Output the [X, Y] coordinate of the center of the cell containing the given text.  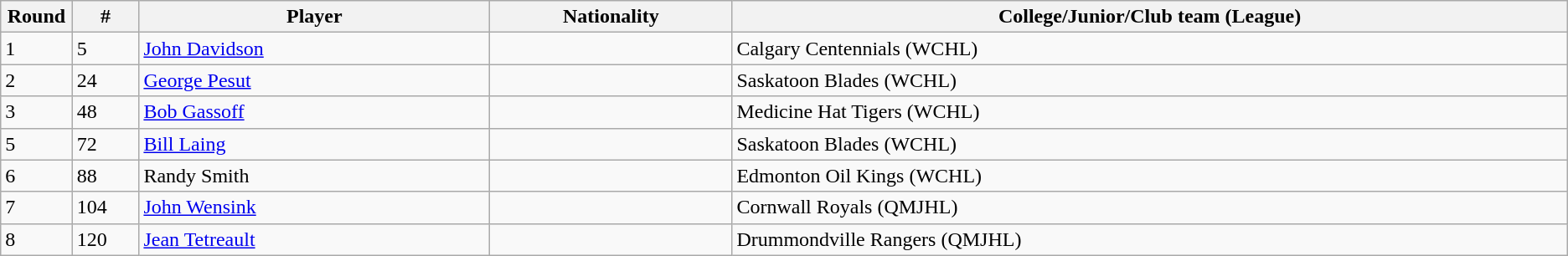
Nationality [611, 17]
120 [106, 239]
3 [37, 112]
7 [37, 207]
48 [106, 112]
2 [37, 80]
Medicine Hat Tigers (WCHL) [1149, 112]
John Wensink [315, 207]
88 [106, 176]
Edmonton Oil Kings (WCHL) [1149, 176]
Round [37, 17]
1 [37, 49]
24 [106, 80]
Randy Smith [315, 176]
Calgary Centennials (WCHL) [1149, 49]
72 [106, 144]
# [106, 17]
John Davidson [315, 49]
Jean Tetreault [315, 239]
104 [106, 207]
8 [37, 239]
Cornwall Royals (QMJHL) [1149, 207]
6 [37, 176]
Player [315, 17]
College/Junior/Club team (League) [1149, 17]
George Pesut [315, 80]
Bill Laing [315, 144]
Drummondville Rangers (QMJHL) [1149, 239]
Bob Gassoff [315, 112]
